Find where the given text appears and provide that cell's center as (X, Y) coordinate. 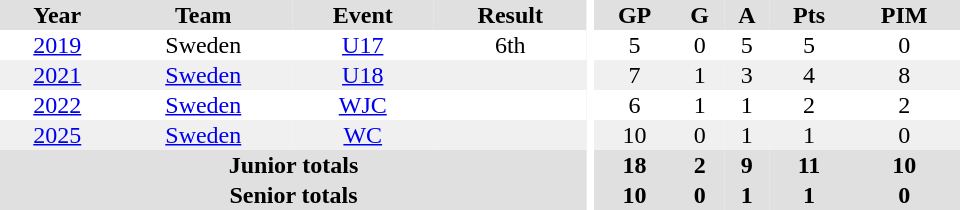
Junior totals (294, 165)
9 (747, 165)
8 (904, 75)
U18 (363, 75)
Event (363, 15)
Pts (810, 15)
PIM (904, 15)
GP (635, 15)
7 (635, 75)
Team (204, 15)
Year (58, 15)
U17 (363, 45)
WJC (363, 105)
G (700, 15)
WC (363, 135)
18 (635, 165)
2022 (58, 105)
4 (810, 75)
6th (511, 45)
2019 (58, 45)
Result (511, 15)
Senior totals (294, 195)
11 (810, 165)
2025 (58, 135)
2021 (58, 75)
6 (635, 105)
3 (747, 75)
A (747, 15)
